Scan for the cell matching the given text and deliver its (X, Y) coordinate at center. 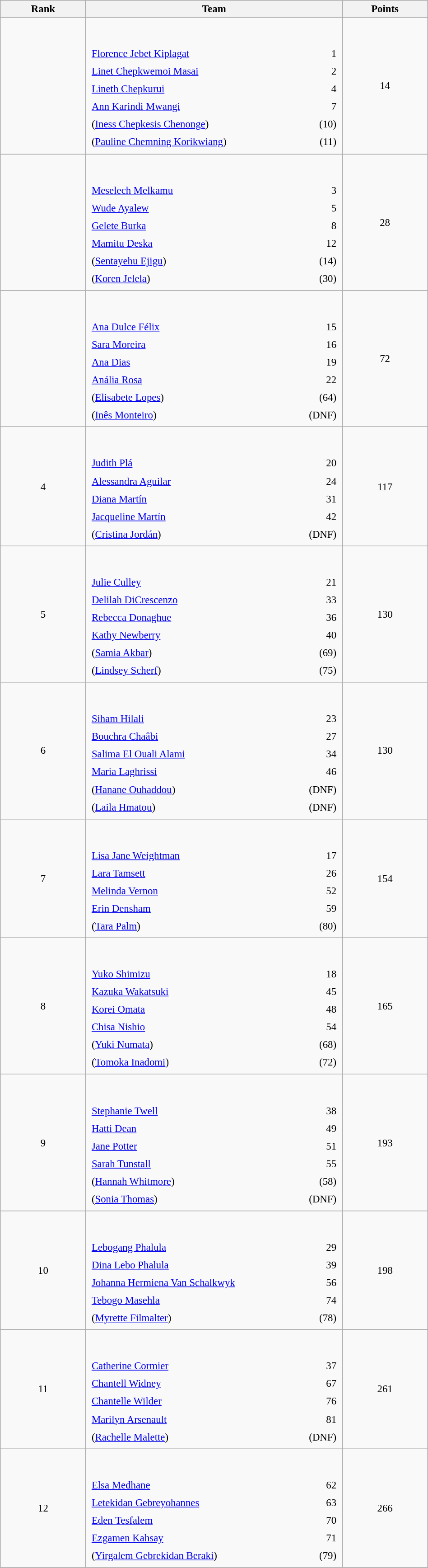
28 (385, 222)
(Laila Hmatou) (183, 807)
Elsa Medhane (196, 1485)
Tebogo Masehla (198, 1300)
Gelete Burka (189, 225)
(Tomoka Inadomi) (188, 1062)
(64) (302, 398)
193 (385, 1143)
26 (315, 873)
Eden Tesfalem (196, 1520)
19 (302, 362)
Delilah DiCrescenzo (190, 600)
(Pauline Chemning Korikwiang) (197, 142)
Lebogang Phalula 29 Dina Lebo Phalula 39 Johanna Hermiena Van Schalkwyk 56 Tebogo Masehla 74 (Myrette Filmalter) (78) (214, 1271)
17 (315, 855)
29 (323, 1247)
Ezgamen Kahsay (196, 1538)
51 (306, 1146)
Hatti Dean (180, 1128)
Bouchra Chaâbi (183, 737)
(Rachelle Malette) (179, 1437)
42 (304, 516)
Meselech Melkamu 3 Wude Ayalew 5 Gelete Burka 8 Mamitu Deska 12 (Sentayehu Ejigu) (14) (Koren Jelela) (30) (214, 222)
117 (385, 486)
14 (385, 86)
21 (315, 582)
Jane Potter (180, 1146)
38 (306, 1111)
52 (315, 891)
2 (322, 71)
Lara Tamsett (190, 873)
36 (315, 618)
Rebecca Donaghue (190, 618)
Siham Hilali 23 Bouchra Chaâbi 27 Salima El Ouali Alami 34 Maria Laghrissi 46 (Hanane Ouhaddou) (DNF) (Laila Hmatou) (DNF) (214, 751)
154 (385, 878)
(Iness Chepkesis Chenonge) (197, 124)
Rank (43, 9)
(Hanane Ouhaddou) (183, 789)
Siham Hilali (183, 719)
Diana Martín (179, 498)
(Tara Palm) (190, 926)
22 (302, 380)
23 (308, 719)
67 (304, 1384)
74 (323, 1300)
Points (385, 9)
198 (385, 1271)
Anália Rosa (177, 380)
Yuko Shimizu 18 Kazuka Wakatsuki 45 Korei Omata 48 Chisa Nishio 54 (Yuki Numata) (68) (Tomoka Inadomi) (72) (214, 1006)
Elsa Medhane 62 Letekidan Gebreyohannes 63 Eden Tesfalem 70 Ezgamen Kahsay 71 (Yirgalem Gebrekidan Beraki) (79) (214, 1508)
Judith Plá 20 Alessandra Aguilar 24 Diana Martín 31 Jacqueline Martín 42 (Cristina Jordán) (DNF) (214, 486)
63 (321, 1502)
Kathy Newberry (190, 635)
81 (304, 1419)
(58) (306, 1181)
62 (321, 1485)
Chisa Nishio (188, 1027)
Johanna Hermiena Van Schalkwyk (198, 1282)
(Yirgalem Gebrekidan Beraki) (196, 1556)
(72) (313, 1062)
59 (315, 908)
Erin Densham (190, 908)
Florence Jebet Kiplagat (197, 54)
Lebogang Phalula (198, 1247)
Sarah Tunstall (180, 1164)
Lisa Jane Weightman (190, 855)
(11) (322, 142)
76 (304, 1401)
1 (322, 54)
Maria Laghrissi (183, 772)
Mamitu Deska (189, 243)
24 (304, 481)
71 (321, 1538)
9 (43, 1143)
Korei Omata (188, 1009)
48 (313, 1009)
Judith Plá (179, 463)
Melinda Vernon (190, 891)
165 (385, 1006)
(Samia Akbar) (190, 653)
(Lindsey Scherf) (190, 671)
10 (43, 1271)
Stephanie Twell 38 Hatti Dean 49 Jane Potter 51 Sarah Tunstall 55 (Hannah Whitmore) (58) (Sonia Thomas) (DNF) (214, 1143)
Linet Chepkwemoi Masai (197, 71)
70 (321, 1520)
Alessandra Aguilar (179, 481)
Ana Dulce Félix (177, 327)
34 (308, 754)
(Myrette Filmalter) (198, 1318)
15 (302, 327)
11 (43, 1389)
72 (385, 359)
(80) (315, 926)
(14) (313, 261)
31 (304, 498)
Julie Culley (190, 582)
Stephanie Twell (180, 1111)
Marilyn Arsenault (179, 1419)
Lineth Chepkurui (197, 89)
Letekidan Gebreyohannes (196, 1502)
(30) (313, 278)
(Cristina Jordán) (179, 534)
Wude Ayalew (189, 208)
266 (385, 1508)
261 (385, 1389)
16 (302, 344)
Salima El Ouali Alami (183, 754)
Sara Moreira (177, 344)
40 (315, 635)
(Inês Monteiro) (177, 415)
56 (323, 1282)
(69) (315, 653)
39 (323, 1265)
Yuko Shimizu (188, 974)
Kazuka Wakatsuki (188, 992)
(Elisabete Lopes) (177, 398)
Lisa Jane Weightman 17 Lara Tamsett 26 Melinda Vernon 52 Erin Densham 59 (Tara Palm) (80) (214, 878)
54 (313, 1027)
Catherine Cormier 37 Chantell Widney 67 Chantelle Wilder 76 Marilyn Arsenault 81 (Rachelle Malette) (DNF) (214, 1389)
(Koren Jelela) (189, 278)
Ana Dias (177, 362)
33 (315, 600)
(10) (322, 124)
20 (304, 463)
18 (313, 974)
(Sentayehu Ejigu) (189, 261)
Chantell Widney (179, 1384)
Ana Dulce Félix 15 Sara Moreira 16 Ana Dias 19 Anália Rosa 22 (Elisabete Lopes) (64) (Inês Monteiro) (DNF) (214, 359)
(78) (323, 1318)
27 (308, 737)
Meselech Melkamu (189, 190)
(Sonia Thomas) (180, 1199)
(79) (321, 1556)
3 (313, 190)
45 (313, 992)
49 (306, 1128)
Team (214, 9)
Chantelle Wilder (179, 1401)
55 (306, 1164)
Julie Culley 21 Delilah DiCrescenzo 33 Rebecca Donaghue 36 Kathy Newberry 40 (Samia Akbar) (69) (Lindsey Scherf) (75) (214, 614)
Jacqueline Martín (179, 516)
Catherine Cormier (179, 1366)
(Yuki Numata) (188, 1045)
37 (304, 1366)
(Hannah Whitmore) (180, 1181)
(68) (313, 1045)
Ann Karindi Mwangi (197, 107)
Dina Lebo Phalula (198, 1265)
6 (43, 751)
46 (308, 772)
(75) (315, 671)
